Return the [X, Y] coordinate for the center point of the cell that contains the specified text.  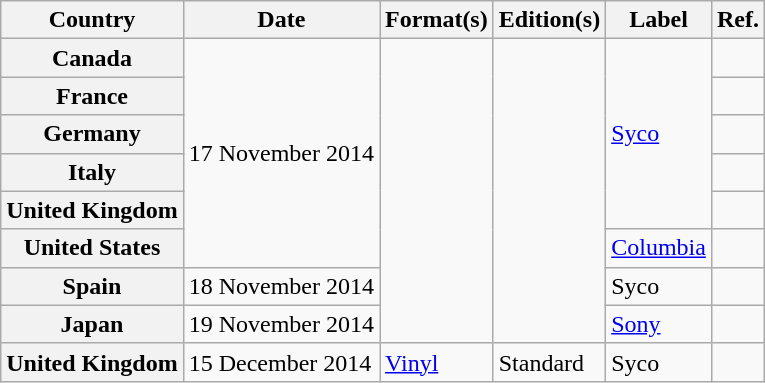
Label [659, 20]
15 December 2014 [281, 362]
Canada [92, 58]
19 November 2014 [281, 324]
Sony [659, 324]
Vinyl [437, 362]
17 November 2014 [281, 153]
France [92, 96]
Edition(s) [549, 20]
18 November 2014 [281, 286]
Country [92, 20]
Columbia [659, 248]
Spain [92, 286]
United States [92, 248]
Ref. [738, 20]
Germany [92, 134]
Standard [549, 362]
Japan [92, 324]
Italy [92, 172]
Format(s) [437, 20]
Date [281, 20]
